For the text-containing cell, return its midpoint in [x, y] coordinate format. 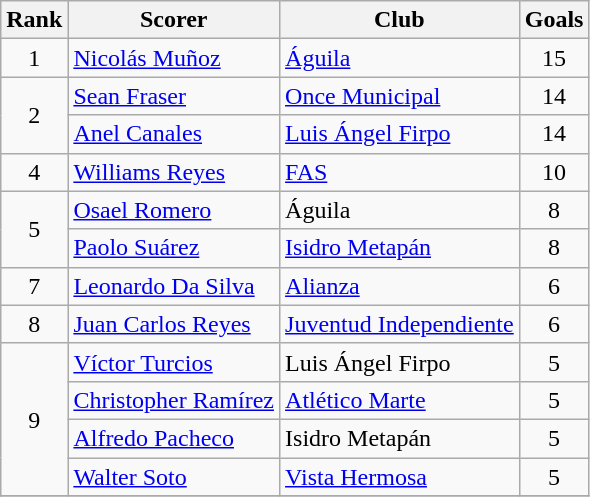
Christopher Ramírez [174, 400]
9 [34, 419]
Sean Fraser [174, 96]
15 [554, 58]
7 [34, 286]
Osael Romero [174, 210]
Alianza [400, 286]
Williams Reyes [174, 172]
Juan Carlos Reyes [174, 324]
Alfredo Pacheco [174, 438]
Leonardo Da Silva [174, 286]
Juventud Independiente [400, 324]
Víctor Turcios [174, 362]
Club [400, 20]
Goals [554, 20]
2 [34, 115]
Atlético Marte [400, 400]
Walter Soto [174, 477]
Anel Canales [174, 134]
1 [34, 58]
10 [554, 172]
Nicolás Muñoz [174, 58]
Once Municipal [400, 96]
FAS [400, 172]
Paolo Suárez [174, 248]
Scorer [174, 20]
Rank [34, 20]
4 [34, 172]
Vista Hermosa [400, 477]
